Output the [x, y] coordinate of the center of the cell containing the given text.  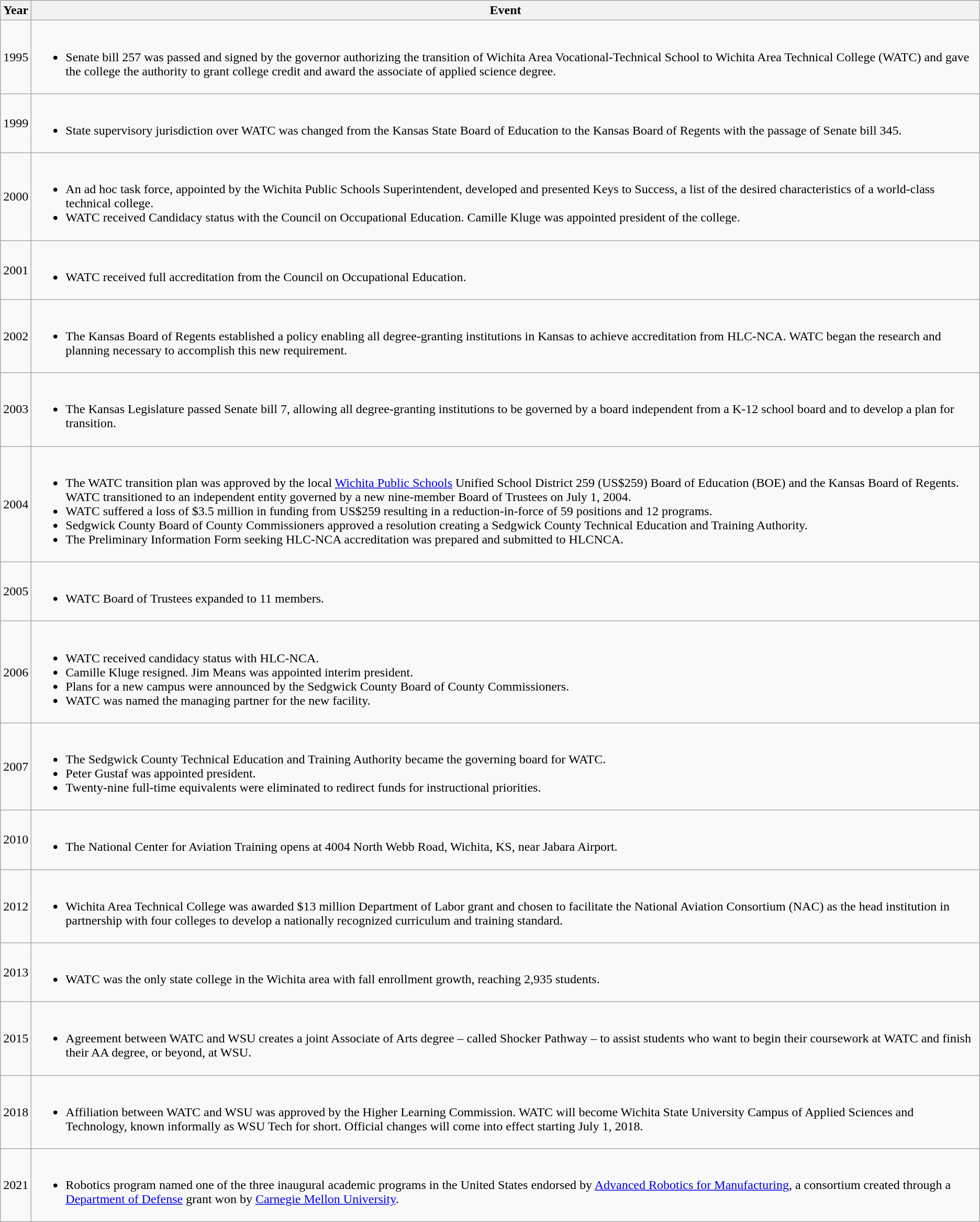
1999 [16, 124]
WATC received full accreditation from the Council on Occupational Education. [506, 270]
2001 [16, 270]
2004 [16, 504]
2006 [16, 672]
Year [16, 10]
2013 [16, 973]
Event [506, 10]
1995 [16, 57]
2003 [16, 409]
2021 [16, 1185]
2018 [16, 1112]
2015 [16, 1039]
2002 [16, 336]
2007 [16, 766]
2005 [16, 592]
2012 [16, 906]
2010 [16, 840]
The National Center for Aviation Training opens at 4004 North Webb Road, Wichita, KS, near Jabara Airport. [506, 840]
WATC Board of Trustees expanded to 11 members. [506, 592]
2000 [16, 197]
WATC was the only state college in the Wichita area with fall enrollment growth, reaching 2,935 students. [506, 973]
